Determine the [x, y] coordinate at the center of the cell enclosing the given text.  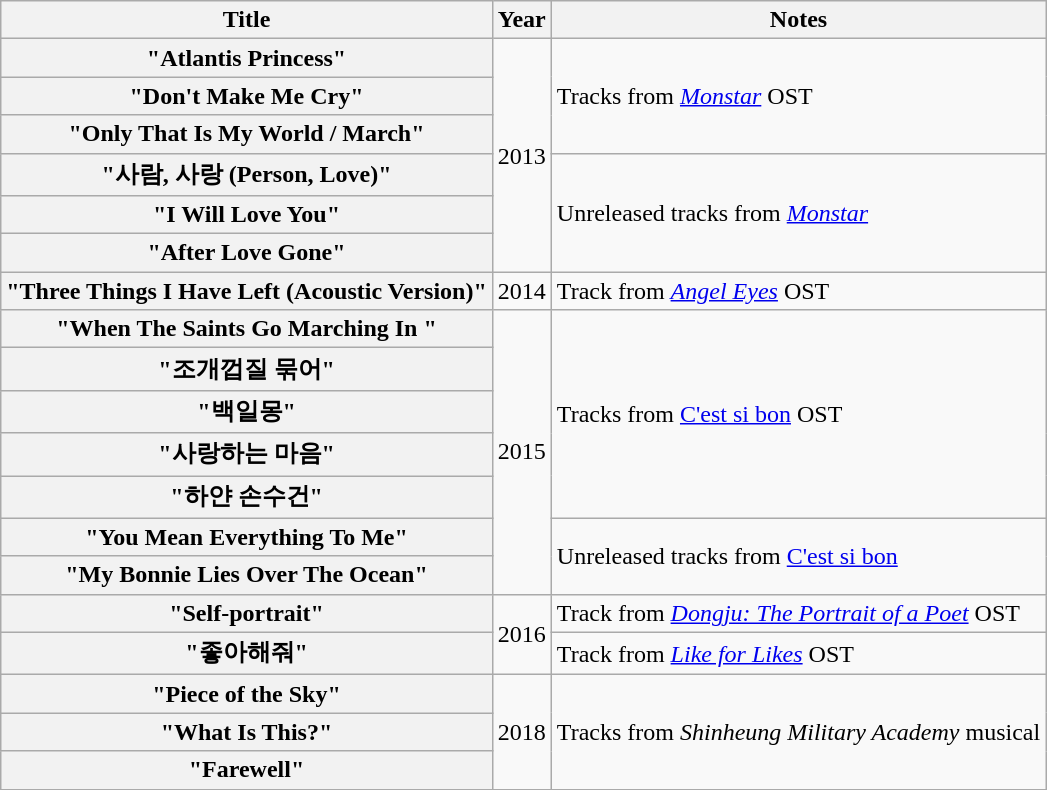
2014 [522, 291]
"I Will Love You" [247, 215]
Unreleased tracks from Monstar [798, 212]
"Don't Make Me Cry" [247, 96]
"When The Saints Go Marching In " [247, 329]
Tracks from Monstar OST [798, 96]
"Atlantis Princess" [247, 58]
Tracks from C'est si bon OST [798, 414]
Track from Dongju: The Portrait of a Poet OST [798, 613]
"Three Things I Have Left (Acoustic Version)" [247, 291]
"하얀 손수건" [247, 498]
Tracks from Shinheung Military Academy musical [798, 732]
"좋아해줘" [247, 654]
"My Bonnie Lies Over The Ocean" [247, 575]
"Farewell" [247, 770]
"백일몽" [247, 412]
2015 [522, 452]
"Piece of the Sky" [247, 694]
"Only That Is My World / March" [247, 134]
Track from Like for Likes OST [798, 654]
Track from Angel Eyes OST [798, 291]
Notes [798, 20]
Year [522, 20]
2016 [522, 634]
"Self-portrait" [247, 613]
"What Is This?" [247, 732]
"사람, 사랑 (Person, Love)" [247, 174]
"사랑하는 마음" [247, 454]
Unreleased tracks from C'est si bon [798, 556]
Title [247, 20]
2018 [522, 732]
"You Mean Everything To Me" [247, 537]
"조개껍질 묶어" [247, 370]
2013 [522, 156]
"After Love Gone" [247, 253]
